Pinpoint the cell where the given text exists, returning its [X, Y] midpoint coordinate. 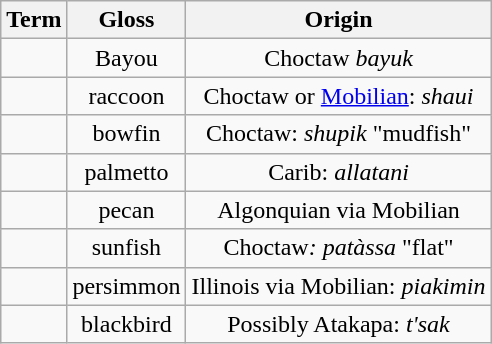
pecan [126, 210]
persimmon [126, 286]
Gloss [126, 20]
Origin [338, 20]
Choctaw bayuk [338, 58]
palmetto [126, 172]
Term [34, 20]
Choctaw or Mobilian: shaui [338, 96]
Choctaw: patàssa "flat" [338, 248]
Bayou [126, 58]
Carib: allatani [338, 172]
raccoon [126, 96]
Algonquian via Mobilian [338, 210]
blackbird [126, 324]
Possibly Atakapa: t'sak [338, 324]
bowfin [126, 134]
Choctaw: shupik "mudfish" [338, 134]
Illinois via Mobilian: piakimin [338, 286]
sunfish [126, 248]
